Capture the cell that displays the provided text and extract its (x, y) central coordinate. 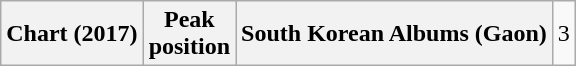
Peakposition (189, 34)
Chart (2017) (72, 34)
South Korean Albums (Gaon) (394, 34)
3 (564, 34)
